Detect which cell encompasses the target text, then output its [x, y] center coordinate. 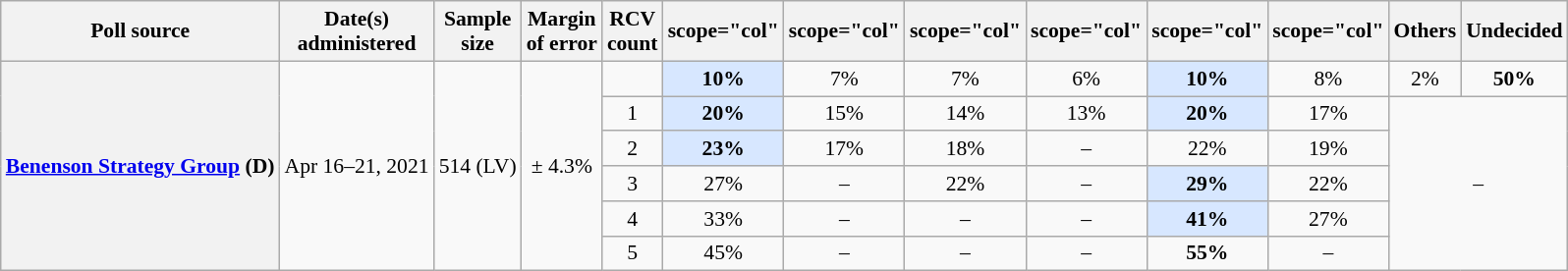
18% [965, 149]
5 [633, 253]
Marginof error [562, 31]
Apr 16–21, 2021 [358, 166]
4 [633, 219]
2 [633, 149]
15% [845, 114]
Others [1425, 31]
1 [633, 114]
45% [723, 253]
Poll source [140, 31]
33% [723, 219]
6% [1087, 79]
50% [1514, 79]
19% [1328, 149]
3 [633, 184]
514 (LV) [477, 166]
13% [1087, 114]
RCVcount [633, 31]
41% [1206, 219]
Benenson Strategy Group (D) [140, 166]
55% [1206, 253]
14% [965, 114]
8% [1328, 79]
± 4.3% [562, 166]
23% [723, 149]
Samplesize [477, 31]
2% [1425, 79]
Date(s)administered [358, 31]
Undecided [1514, 31]
29% [1206, 184]
